Return the [X, Y] coordinate for the center point of the cell that contains the specified text.  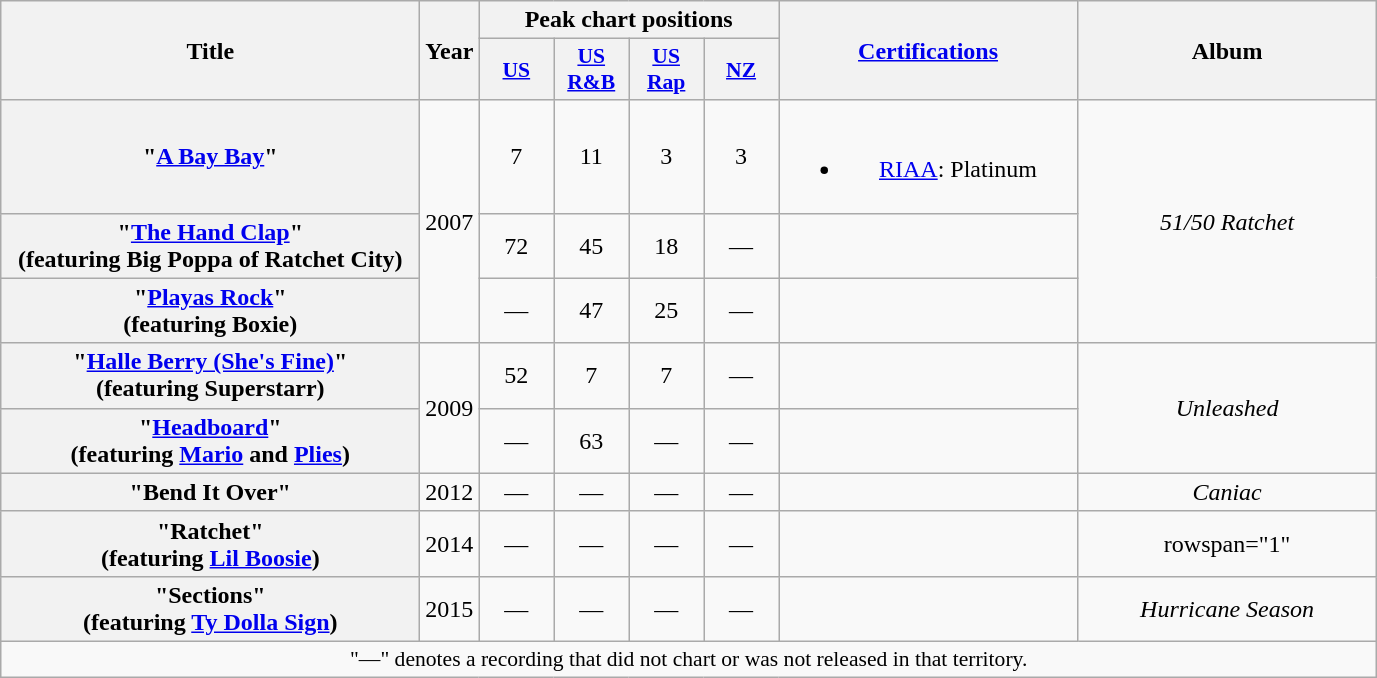
"Halle Berry (She's Fine)"(featuring Superstarr) [210, 376]
"Headboard"(featuring Mario and Plies) [210, 440]
72 [516, 246]
USRap [666, 70]
"Sections"(featuring Ty Dolla Sign) [210, 608]
"A Bay Bay" [210, 156]
"—" denotes a recording that did not chart or was not released in that territory. [689, 659]
52 [516, 376]
rowspan="1" [1228, 544]
2014 [450, 544]
51/50 Ratchet [1228, 222]
47 [592, 310]
USR&B [592, 70]
18 [666, 246]
63 [592, 440]
"The Hand Clap"(featuring Big Poppa of Ratchet City) [210, 246]
2015 [450, 608]
US [516, 70]
Caniac [1228, 492]
Unleashed [1228, 408]
Year [450, 50]
Certifications [928, 50]
25 [666, 310]
2009 [450, 408]
"Ratchet"(featuring Lil Boosie) [210, 544]
Album [1228, 50]
"Playas Rock"(featuring Boxie) [210, 310]
Peak chart positions [629, 20]
Title [210, 50]
"Bend It Over" [210, 492]
RIAA: Platinum [928, 156]
45 [592, 246]
11 [592, 156]
Hurricane Season [1228, 608]
2007 [450, 222]
NZ [742, 70]
2012 [450, 492]
